Detect which cell encompasses the target text, then output its [X, Y] center coordinate. 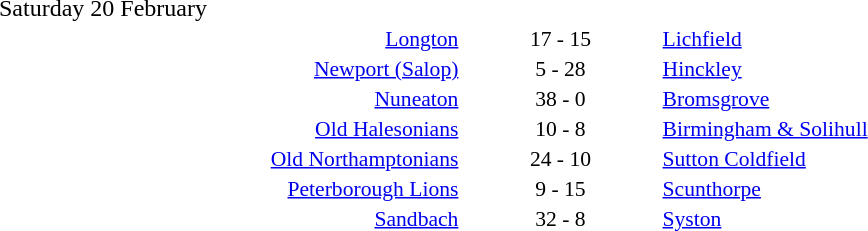
17 - 15 [560, 38]
24 - 10 [560, 158]
38 - 0 [560, 98]
9 - 15 [560, 188]
5 - 28 [560, 68]
10 - 8 [560, 128]
